Determine the (X, Y) coordinate at the center of the cell enclosing the given text.  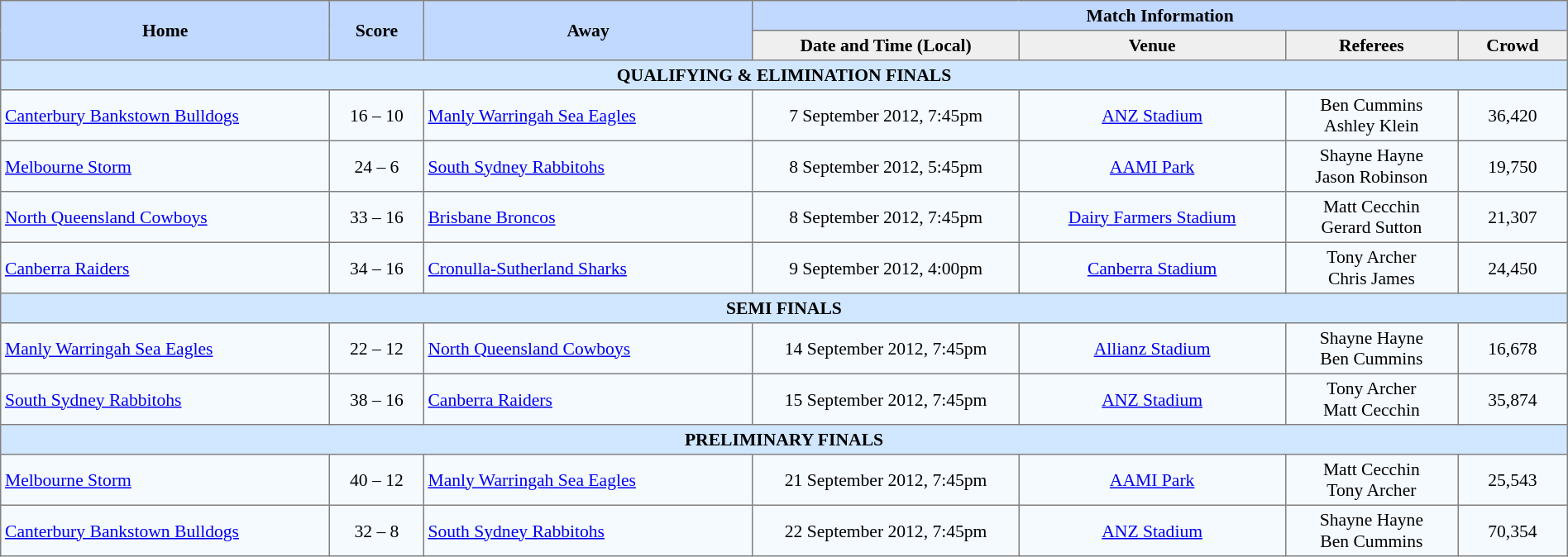
8 September 2012, 7:45pm (886, 217)
70,354 (1513, 531)
Brisbane Broncos (588, 217)
Tony ArcherChris James (1371, 268)
36,420 (1513, 116)
Ben CumminsAshley Klein (1371, 116)
Dairy Farmers Stadium (1152, 217)
24,450 (1513, 268)
21 September 2012, 7:45pm (886, 480)
QUALIFYING & ELIMINATION FINALS (784, 75)
Matt CecchinTony Archer (1371, 480)
Match Information (1159, 16)
38 – 16 (377, 399)
40 – 12 (377, 480)
Referees (1371, 45)
15 September 2012, 7:45pm (886, 399)
35,874 (1513, 399)
34 – 16 (377, 268)
19,750 (1513, 166)
Score (377, 31)
Crowd (1513, 45)
Matt CecchinGerard Sutton (1371, 217)
7 September 2012, 7:45pm (886, 116)
SEMI FINALS (784, 308)
16 – 10 (377, 116)
14 September 2012, 7:45pm (886, 349)
PRELIMINARY FINALS (784, 440)
Canberra Stadium (1152, 268)
Allianz Stadium (1152, 349)
Venue (1152, 45)
Home (165, 31)
Away (588, 31)
22 – 12 (377, 349)
Shayne HayneJason Robinson (1371, 166)
33 – 16 (377, 217)
Tony ArcherMatt Cecchin (1371, 399)
22 September 2012, 7:45pm (886, 531)
25,543 (1513, 480)
9 September 2012, 4:00pm (886, 268)
32 – 8 (377, 531)
16,678 (1513, 349)
24 – 6 (377, 166)
Cronulla-Sutherland Sharks (588, 268)
21,307 (1513, 217)
8 September 2012, 5:45pm (886, 166)
Date and Time (Local) (886, 45)
